Find where the given text appears and provide that cell's center as (x, y) coordinate. 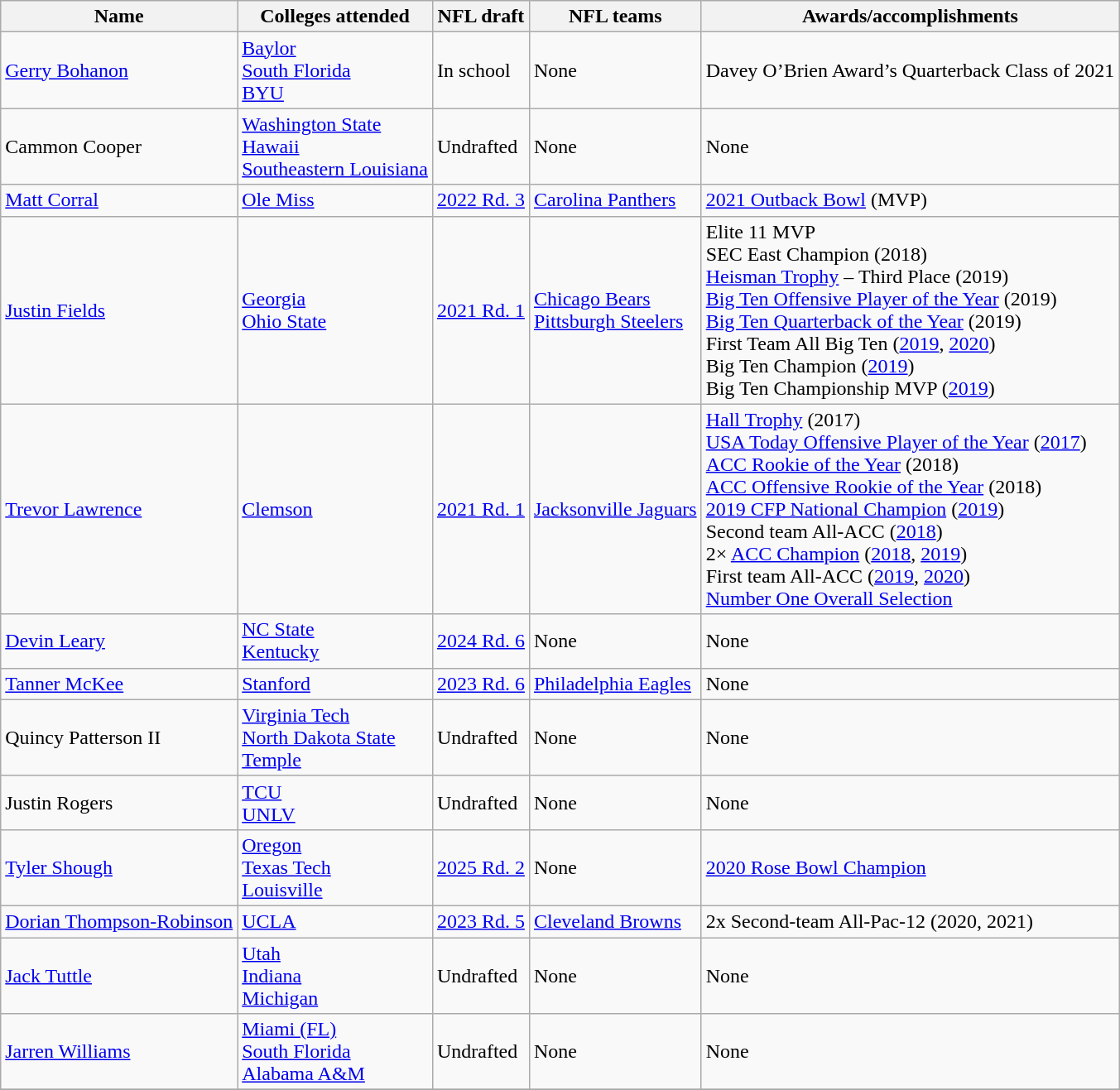
Justin Fields (119, 310)
2022 Rd. 3 (480, 200)
In school (480, 70)
Davey O’Brien Award’s Quarterback Class of 2021 (911, 70)
NC StateKentucky (335, 641)
2024 Rd. 6 (480, 641)
Cleveland Browns (615, 921)
NFL teams (615, 17)
Awards/accomplishments (911, 17)
Jarren Williams (119, 1052)
2020 Rose Bowl Champion (911, 867)
2x Second-team All-Pac-12 (2020, 2021) (911, 921)
Washington StateHawaiiSoutheastern Louisiana (335, 146)
Chicago BearsPittsburgh Steelers (615, 310)
Clemson (335, 509)
Matt Corral (119, 200)
Name (119, 17)
Justin Rogers (119, 803)
2023 Rd. 6 (480, 684)
Gerry Bohanon (119, 70)
Miami (FL)South FloridaAlabama A&M (335, 1052)
NFL draft (480, 17)
OregonTexas TechLouisville (335, 867)
Carolina Panthers (615, 200)
Stanford (335, 684)
Quincy Patterson II (119, 737)
UCLA (335, 921)
Tyler Shough (119, 867)
Virginia TechNorth Dakota StateTemple (335, 737)
Cammon Cooper (119, 146)
Tanner McKee (119, 684)
TCUUNLV (335, 803)
BaylorSouth FloridaBYU (335, 70)
2021 Outback Bowl (MVP) (911, 200)
2023 Rd. 5 (480, 921)
2025 Rd. 2 (480, 867)
GeorgiaOhio State (335, 310)
UtahIndianaMichigan (335, 975)
Trevor Lawrence (119, 509)
Ole Miss (335, 200)
Jacksonville Jaguars (615, 509)
Dorian Thompson-Robinson (119, 921)
Devin Leary (119, 641)
Philadelphia Eagles (615, 684)
Colleges attended (335, 17)
Jack Tuttle (119, 975)
